Output the (X, Y) coordinate of the center of the cell containing the given text.  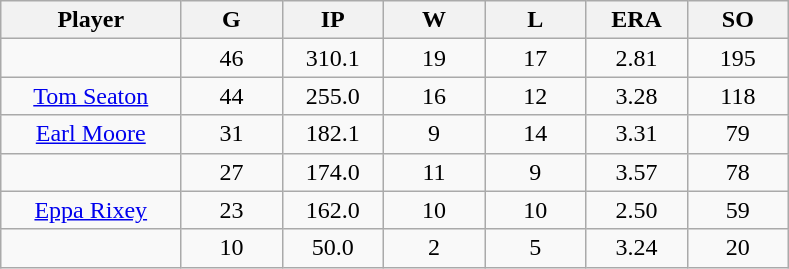
182.1 (332, 134)
255.0 (332, 96)
W (434, 20)
44 (232, 96)
118 (738, 96)
59 (738, 210)
195 (738, 58)
L (536, 20)
2.50 (636, 210)
3.24 (636, 248)
20 (738, 248)
78 (738, 172)
46 (232, 58)
Tom Seaton (91, 96)
Earl Moore (91, 134)
31 (232, 134)
50.0 (332, 248)
162.0 (332, 210)
SO (738, 20)
174.0 (332, 172)
16 (434, 96)
Player (91, 20)
79 (738, 134)
ERA (636, 20)
3.28 (636, 96)
2.81 (636, 58)
G (232, 20)
310.1 (332, 58)
17 (536, 58)
Eppa Rixey (91, 210)
5 (536, 248)
14 (536, 134)
19 (434, 58)
23 (232, 210)
2 (434, 248)
3.57 (636, 172)
3.31 (636, 134)
12 (536, 96)
27 (232, 172)
IP (332, 20)
11 (434, 172)
